Extract the (x, y) coordinate from the center of the cell holding the provided text.  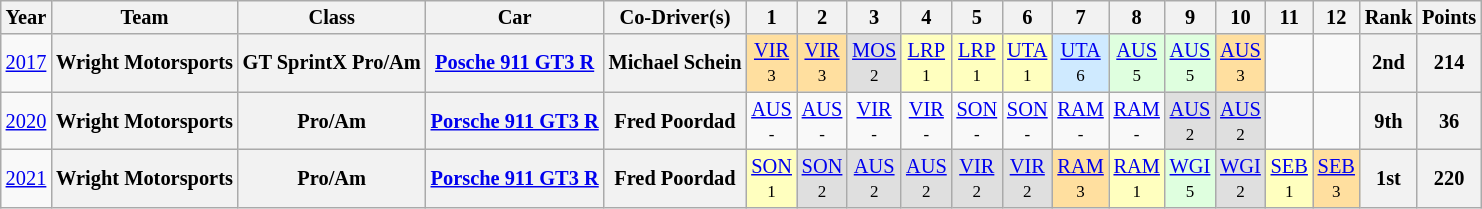
Class (332, 17)
2020 (26, 121)
WGI 2 (1240, 178)
4 (926, 17)
3 (874, 17)
5 (977, 17)
9 (1190, 17)
Posche 911 GT3 R (515, 63)
2nd (1388, 63)
Co-Driver(s) (676, 17)
1 (771, 17)
AUS 3 (1240, 63)
UTA 6 (1080, 63)
11 (1290, 17)
SON 2 (822, 178)
2017 (26, 63)
RAM 1 (1137, 178)
2 (822, 17)
220 (1449, 178)
RAM 3 (1080, 178)
8 (1137, 17)
7 (1080, 17)
6 (1027, 17)
MOS2 (874, 63)
SEB 1 (1290, 178)
Points (1449, 17)
WGI 5 (1190, 178)
UTA 1 (1027, 63)
Rank (1388, 17)
2021 (26, 178)
36 (1449, 121)
Michael Schein (676, 63)
GT SprintX Pro/Am (332, 63)
Year (26, 17)
SEB 3 (1336, 178)
SON 1 (771, 178)
Car (515, 17)
12 (1336, 17)
Team (144, 17)
214 (1449, 63)
9th (1388, 121)
10 (1240, 17)
1st (1388, 178)
